Locate the cell with the specified text and output its [X, Y] center coordinate. 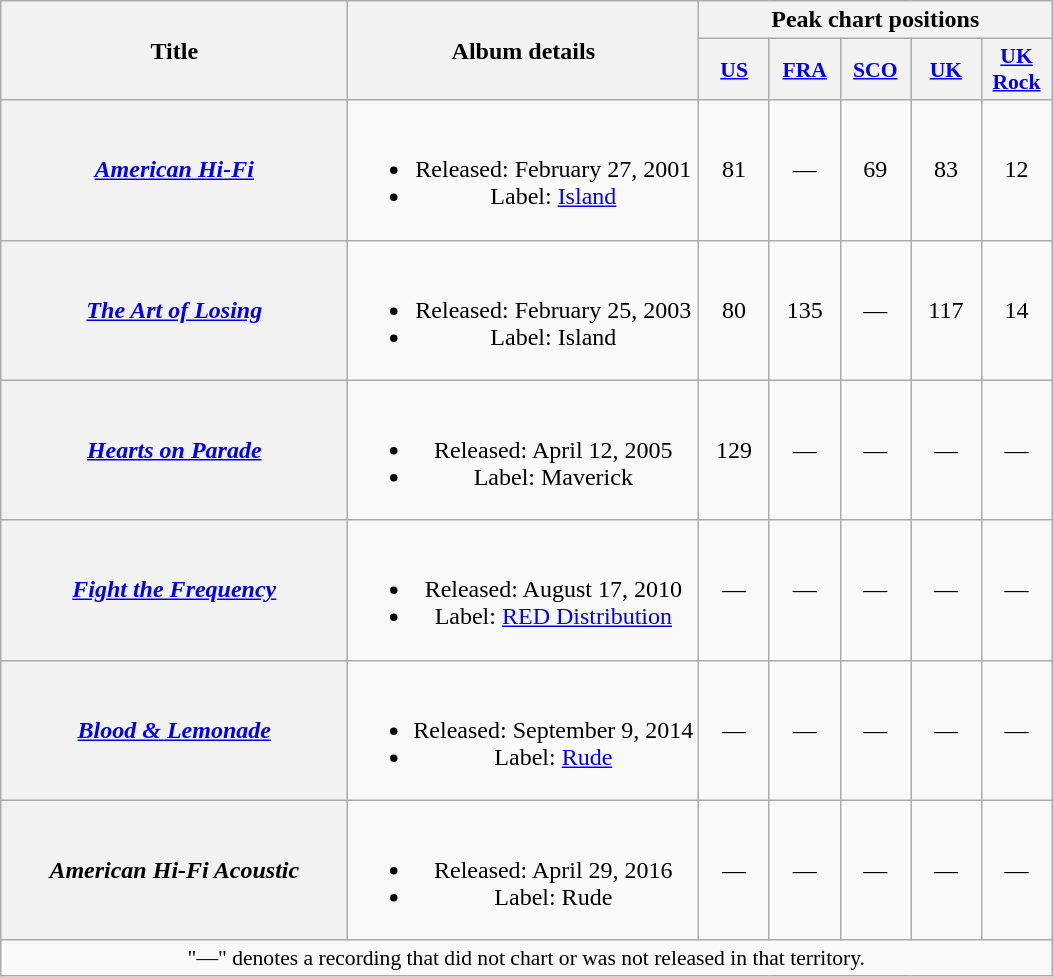
Title [174, 50]
Released: September 9, 2014Label: Rude [524, 730]
Released: April 29, 2016Label: Rude [524, 870]
Fight the Frequency [174, 590]
SCO [876, 70]
The Art of Losing [174, 310]
FRA [804, 70]
UKRock [1016, 70]
83 [946, 170]
American Hi-Fi [174, 170]
80 [734, 310]
12 [1016, 170]
Released: February 25, 2003Label: Island [524, 310]
UK [946, 70]
69 [876, 170]
Blood & Lemonade [174, 730]
14 [1016, 310]
Released: April 12, 2005Label: Maverick [524, 450]
81 [734, 170]
Hearts on Parade [174, 450]
135 [804, 310]
Album details [524, 50]
American Hi-Fi Acoustic [174, 870]
117 [946, 310]
Peak chart positions [876, 20]
Released: February 27, 2001Label: Island [524, 170]
"—" denotes a recording that did not chart or was not released in that territory. [526, 958]
US [734, 70]
Released: August 17, 2010Label: RED Distribution [524, 590]
129 [734, 450]
